Capture the cell that displays the provided text and extract its (x, y) central coordinate. 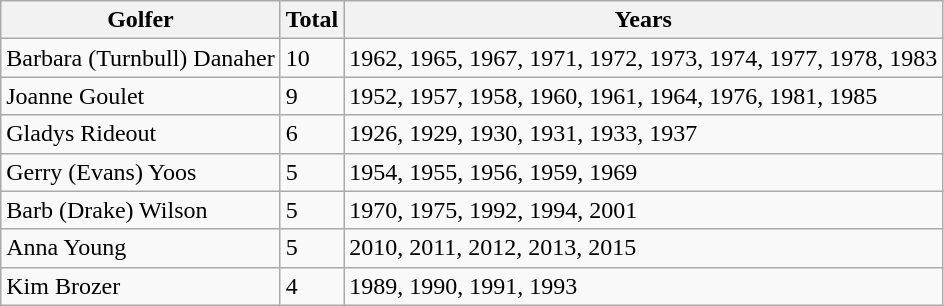
1962, 1965, 1967, 1971, 1972, 1973, 1974, 1977, 1978, 1983 (644, 58)
9 (312, 96)
1989, 1990, 1991, 1993 (644, 286)
Golfer (140, 20)
4 (312, 286)
Anna Young (140, 248)
Barb (Drake) Wilson (140, 210)
Gladys Rideout (140, 134)
Gerry (Evans) Yoos (140, 172)
1954, 1955, 1956, 1959, 1969 (644, 172)
2010, 2011, 2012, 2013, 2015 (644, 248)
Joanne Goulet (140, 96)
Barbara (Turnbull) Danaher (140, 58)
10 (312, 58)
Years (644, 20)
1952, 1957, 1958, 1960, 1961, 1964, 1976, 1981, 1985 (644, 96)
Total (312, 20)
1926, 1929, 1930, 1931, 1933, 1937 (644, 134)
Kim Brozer (140, 286)
1970, 1975, 1992, 1994, 2001 (644, 210)
6 (312, 134)
